From the cell containing the given text, extract its center point as [x, y] coordinate. 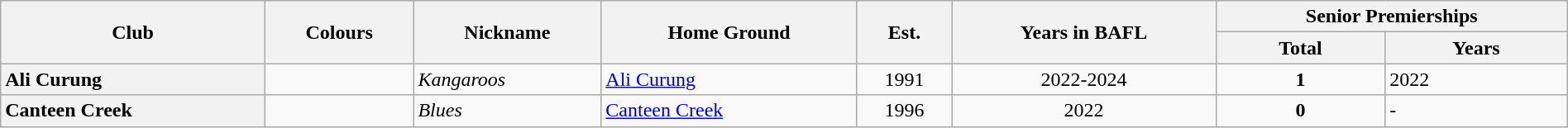
0 [1300, 111]
Blues [508, 111]
Home Ground [729, 32]
Est. [905, 32]
Kangaroos [508, 79]
Total [1300, 48]
Years in BAFL [1083, 32]
Club [133, 32]
1996 [905, 111]
Nickname [508, 32]
1 [1300, 79]
- [1476, 111]
Years [1476, 48]
1991 [905, 79]
2022-2024 [1083, 79]
Colours [339, 32]
Senior Premierships [1391, 17]
